Find where the given text appears and provide that cell's center as [x, y] coordinate. 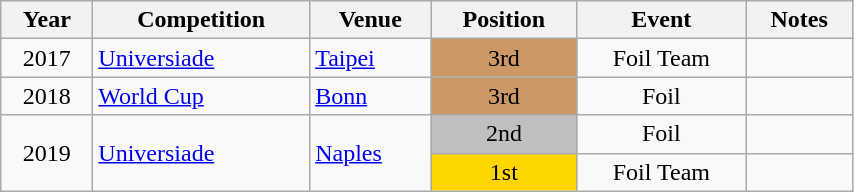
Venue [370, 20]
World Cup [202, 96]
Bonn [370, 96]
Position [504, 20]
2nd [504, 134]
Competition [202, 20]
Event [662, 20]
Taipei [370, 58]
Year [47, 20]
1st [504, 172]
Naples [370, 153]
2019 [47, 153]
2017 [47, 58]
2018 [47, 96]
Notes [800, 20]
